Pinpoint the cell where the given text exists, returning its [x, y] midpoint coordinate. 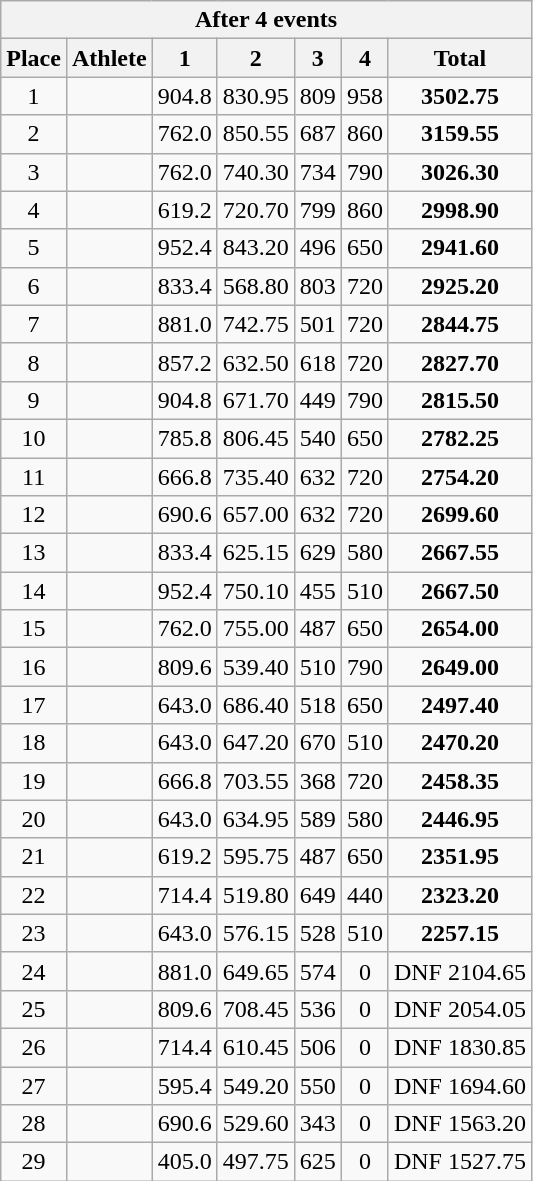
595.75 [256, 857]
806.45 [256, 438]
DNF 2054.05 [460, 1009]
449 [318, 400]
22 [34, 895]
3026.30 [460, 172]
958 [364, 96]
13 [34, 553]
17 [34, 705]
686.40 [256, 705]
2649.00 [460, 667]
28 [34, 1124]
634.95 [256, 819]
DNF 1830.85 [460, 1047]
687 [318, 134]
DNF 1527.75 [460, 1162]
2941.60 [460, 248]
2257.15 [460, 933]
8 [34, 362]
2497.40 [460, 705]
610.45 [256, 1047]
25 [34, 1009]
742.75 [256, 324]
632.50 [256, 362]
19 [34, 781]
809 [318, 96]
18 [34, 743]
529.60 [256, 1124]
3502.75 [460, 96]
589 [318, 819]
734 [318, 172]
6 [34, 286]
2754.20 [460, 477]
12 [34, 515]
After 4 events [266, 20]
618 [318, 362]
519.80 [256, 895]
2323.20 [460, 895]
2844.75 [460, 324]
14 [34, 591]
649.65 [256, 971]
497.75 [256, 1162]
2998.90 [460, 210]
Athlete [109, 58]
21 [34, 857]
20 [34, 819]
2667.55 [460, 553]
2470.20 [460, 743]
528 [318, 933]
23 [34, 933]
735.40 [256, 477]
625.15 [256, 553]
518 [318, 705]
2699.60 [460, 515]
703.55 [256, 781]
568.80 [256, 286]
740.30 [256, 172]
7 [34, 324]
29 [34, 1162]
647.20 [256, 743]
9 [34, 400]
27 [34, 1085]
496 [318, 248]
2458.35 [460, 781]
595.4 [184, 1085]
539.40 [256, 667]
857.2 [184, 362]
629 [318, 553]
2782.25 [460, 438]
2351.95 [460, 857]
657.00 [256, 515]
540 [318, 438]
755.00 [256, 629]
799 [318, 210]
649 [318, 895]
DNF 1563.20 [460, 1124]
625 [318, 1162]
2925.20 [460, 286]
2815.50 [460, 400]
440 [364, 895]
3159.55 [460, 134]
506 [318, 1047]
455 [318, 591]
405.0 [184, 1162]
576.15 [256, 933]
10 [34, 438]
843.20 [256, 248]
2654.00 [460, 629]
15 [34, 629]
549.20 [256, 1085]
803 [318, 286]
26 [34, 1047]
550 [318, 1085]
2827.70 [460, 362]
DNF 1694.60 [460, 1085]
830.95 [256, 96]
Place [34, 58]
DNF 2104.65 [460, 971]
2446.95 [460, 819]
501 [318, 324]
5 [34, 248]
574 [318, 971]
Total [460, 58]
670 [318, 743]
536 [318, 1009]
671.70 [256, 400]
368 [318, 781]
2667.50 [460, 591]
11 [34, 477]
16 [34, 667]
850.55 [256, 134]
720.70 [256, 210]
750.10 [256, 591]
24 [34, 971]
708.45 [256, 1009]
343 [318, 1124]
785.8 [184, 438]
